Output the (x, y) coordinate of the center of the cell containing the given text.  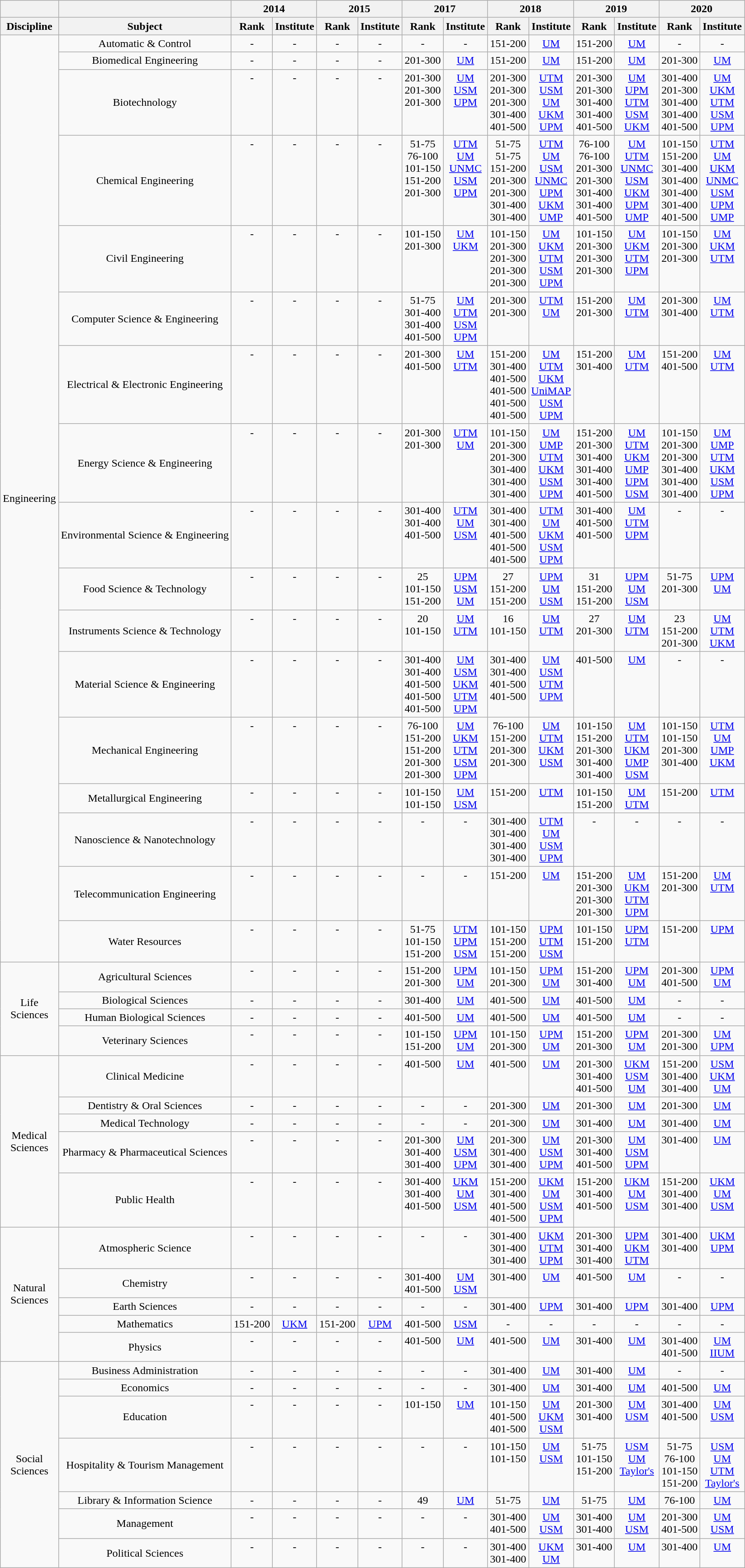
UMUTMUPM (637, 535)
201-300201-300301-400301-400401-500 (594, 102)
101-150151-200301-400301-400301-400301-400401-500 (679, 180)
51-75201-300 (679, 589)
USMUMUTMTaylor's (722, 1465)
Veterinary Sciences (145, 1041)
76-100151-200201-300201-300 (508, 751)
Chemical Engineering (145, 180)
UMUTMUKMUMPUPMUSM (637, 463)
101-150201-300201-300201-300201-300 (508, 259)
Environmental Science & Engineering (145, 535)
101-150151-200201-300301-400301-400 (594, 751)
2018 (531, 9)
UKMUMUSMUPM (551, 1200)
UMIIUM (722, 1347)
31151-200151-200 (594, 589)
UTMUMUSMUPM (551, 840)
20101-150 (422, 630)
2015 (359, 9)
SocialSciences (29, 1465)
151-200301-400401-500 (594, 1200)
101-150 (422, 1417)
UKMUPM (722, 1248)
25101-150151-200 (422, 589)
Nanoscience & Nanotechnology (145, 840)
51-75301-400301-400401-500 (422, 318)
301-400301-400301-400301-400 (508, 840)
101-150201-300201-300201-300 (594, 259)
UPMUKMUTM (637, 1248)
UTMUSMUMUKMUPM (551, 102)
UTMUMUKMUNMCUSMUPMUMP (722, 180)
Chemistry (145, 1283)
76-100151-200151-200201-300201-300 (422, 751)
LifeSciences (29, 1009)
Computer Science & Engineering (145, 318)
Metallurgical Engineering (145, 798)
Biotechnology (145, 102)
Mechanical Engineering (145, 751)
UMUSMUKMUTMUPM (465, 685)
UMUPM (722, 1041)
UMUTMUKMUniMAPUSMUPM (551, 384)
Business Administration (145, 1370)
UMUKMUSM (551, 1417)
Automatic & Control (145, 43)
16101-150 (508, 630)
Human Biological Sciences (145, 1017)
USMUMTaylor's (637, 1465)
MedicalSciences (29, 1141)
UMUPMUTMUSMUKM (637, 102)
151-200401-500 (679, 384)
Energy Science & Engineering (145, 463)
Biological Sciences (145, 1000)
2020 (702, 9)
301-400401-500401-500 (594, 535)
Civil Engineering (145, 259)
151-200201-300201-300201-300 (594, 893)
UPMUTM (637, 941)
76-10076-100201-300201-300301-400301-400401-500 (594, 180)
UMUSMUTMUPM (551, 685)
Political Sciences (145, 1553)
UTMUMUSMUNMCUPMUKMUMP (551, 180)
301-400301-400401-500401-500 (508, 685)
Earth Sciences (145, 1307)
301-400301-400301-400 (508, 1248)
101-150101-150201-300301-400 (679, 751)
UMUTMUSMUPM (465, 318)
Food Science & Technology (145, 589)
49 (422, 1500)
UMUTMUNMCUSMUKMUPMUMP (637, 180)
UMUTMUKMUSM (551, 751)
Engineering (29, 498)
Economics (145, 1388)
101-150201-300201-300 (679, 259)
UTMUMUSM (465, 535)
Discipline (29, 26)
UTMUMUKMUSMUPM (551, 535)
151-200301-400401-500401-500 (508, 1200)
Electrical & Electronic Engineering (145, 384)
UKMUTMUPM (551, 1248)
UKMUSMUM (637, 1076)
27151-200151-200 (508, 589)
Dentistry & Oral Sciences (145, 1105)
Management (145, 1524)
301-400201-300301-400301-400401-500 (679, 102)
UMUTMUKM (722, 630)
Biomedical Engineering (145, 61)
Hospitality & Tourism Management (145, 1465)
Agricultural Sciences (145, 977)
Clinical Medicine (145, 1076)
51-7576-100101-150151-200201-300 (422, 180)
76-100 (679, 1500)
Library & Information Science (145, 1500)
201-300201-300201-300301-400401-500 (508, 102)
UMUKMUTM (722, 259)
UTMUPMUSM (465, 941)
UKM (294, 1324)
NaturalSciences (29, 1294)
2014 (274, 9)
101-150151-200151-200 (508, 941)
Instruments Science & Technology (145, 630)
UPMUTMUSM (551, 941)
101-150401-500401-500 (508, 1417)
27201-300 (594, 630)
Public Health (145, 1200)
Mathematics (145, 1324)
UMUKM (465, 259)
UTMUMUNMCUSMUPM (465, 180)
Telecommunication Engineering (145, 893)
Pharmacy & Pharmaceutical Sciences (145, 1152)
UKMUM (551, 1553)
Material Science & Engineering (145, 685)
51-7576-100101-150151-200 (679, 1465)
Education (145, 1417)
151-200301-400401-500401-500401-500401-500 (508, 384)
UTMUMUMPUKM (722, 751)
UPMUSMUM (465, 589)
51-7551-75151-200201-300201-300301-400301-400 (508, 180)
23151-200201-300 (679, 630)
2017 (445, 9)
Atmospheric Science (145, 1248)
Subject (145, 26)
Water Resources (145, 941)
UMUTMUKMUMPUSM (637, 751)
Physics (145, 1347)
USM (465, 1324)
151-200201-300301-400301-400301-400401-500 (594, 463)
Medical Technology (145, 1123)
USMUKMUM (722, 1076)
201-300201-300201-300 (422, 102)
2019 (616, 9)
